Output the (X, Y) coordinate of the center of the cell containing the given text.  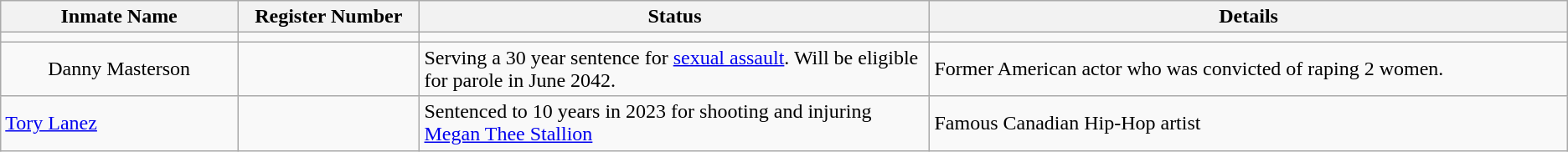
Sentenced to 10 years in 2023 for shooting and injuring Megan Thee Stallion (675, 124)
Register Number (328, 17)
Famous Canadian Hip-Hop artist (1248, 124)
Danny Masterson (119, 68)
Tory Lanez (119, 124)
Inmate Name (119, 17)
Former American actor who was convicted of raping 2 women. (1248, 68)
Status (675, 17)
Serving a 30 year sentence for sexual assault. Will be eligible for parole in June 2042. (675, 68)
Details (1248, 17)
